Scan for the cell matching the given text and deliver its [x, y] coordinate at center. 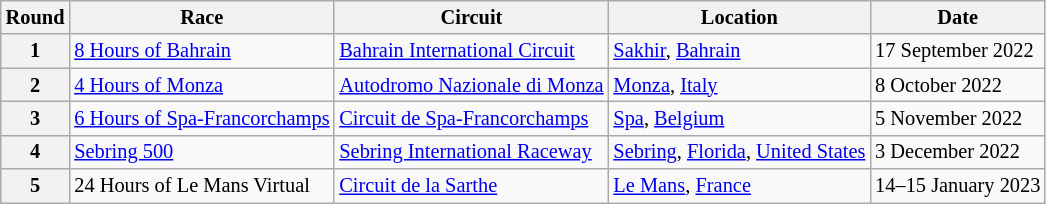
Sakhir, Bahrain [740, 51]
4 Hours of Monza [202, 85]
24 Hours of Le Mans Virtual [202, 186]
Date [958, 17]
1 [36, 51]
Circuit [471, 17]
5 November 2022 [958, 118]
5 [36, 186]
6 Hours of Spa-Francorchamps [202, 118]
Le Mans, France [740, 186]
3 December 2022 [958, 152]
3 [36, 118]
8 October 2022 [958, 85]
Sebring 500 [202, 152]
Race [202, 17]
4 [36, 152]
Spa, Belgium [740, 118]
Autodromo Nazionale di Monza [471, 85]
2 [36, 85]
Sebring, Florida, United States [740, 152]
Bahrain International Circuit [471, 51]
Circuit de Spa-Francorchamps [471, 118]
Location [740, 17]
Round [36, 17]
17 September 2022 [958, 51]
Monza, Italy [740, 85]
8 Hours of Bahrain [202, 51]
Circuit de la Sarthe [471, 186]
Sebring International Raceway [471, 152]
14–15 January 2023 [958, 186]
